For the text-containing cell, return its midpoint in [x, y] coordinate format. 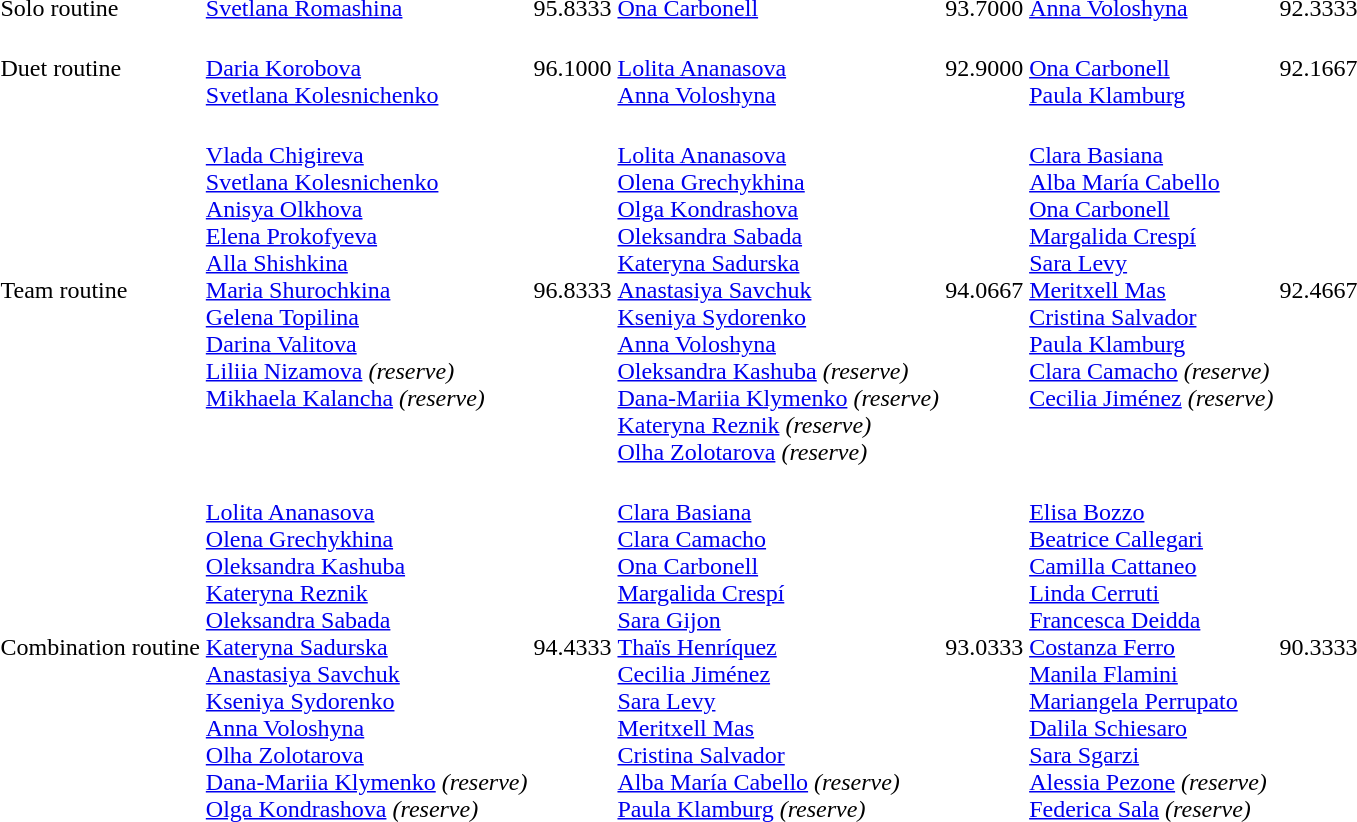
92.9000 [984, 68]
94.0667 [984, 290]
Lolita AnanasovaAnna Voloshyna [778, 68]
Daria KorobovaSvetlana Kolesnichenko [366, 68]
96.1000 [572, 68]
Ona CarbonellPaula Klamburg [1152, 68]
96.8333 [572, 290]
